Determine the [x, y] coordinate at the center of the cell enclosing the given text.  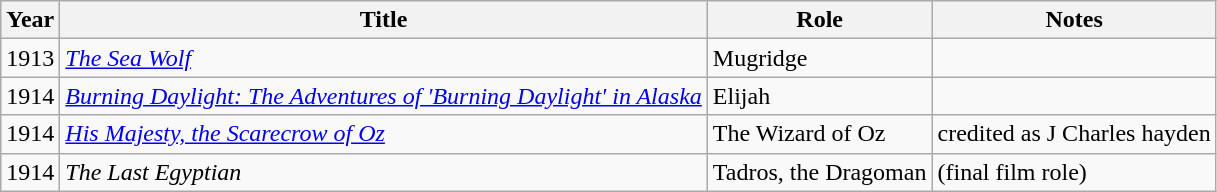
Year [30, 20]
1913 [30, 58]
credited as J Charles hayden [1074, 134]
Tadros, the Dragoman [820, 172]
(final film role) [1074, 172]
The Last Egyptian [384, 172]
Elijah [820, 96]
Role [820, 20]
His Majesty, the Scarecrow of Oz [384, 134]
Title [384, 20]
Mugridge [820, 58]
Burning Daylight: The Adventures of 'Burning Daylight' in Alaska [384, 96]
Notes [1074, 20]
The Wizard of Oz [820, 134]
The Sea Wolf [384, 58]
